Provide the [X, Y] coordinate of the cell's center where the given text is located.  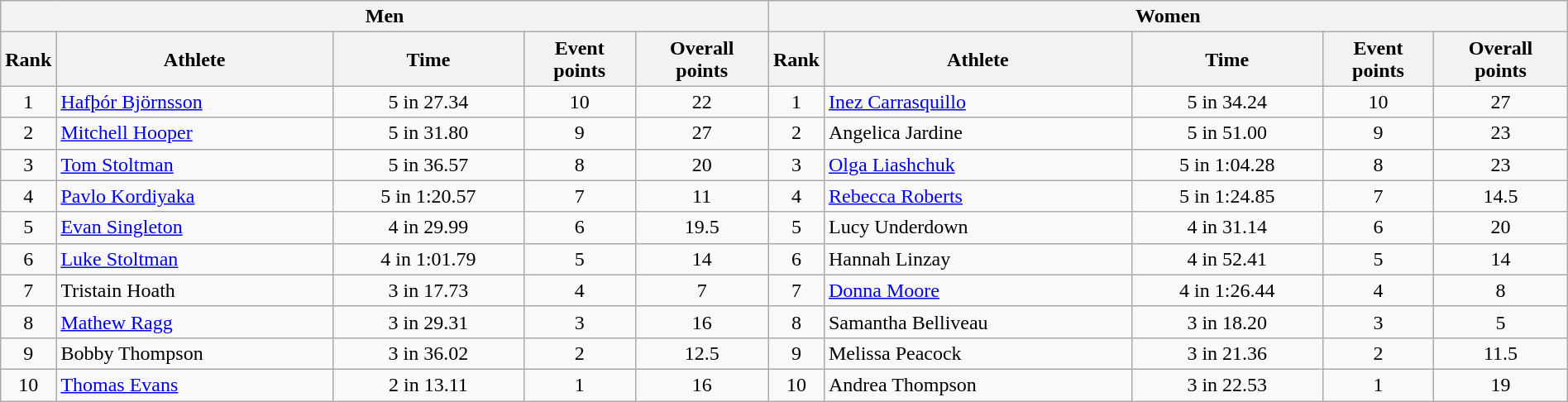
Hafþór Björnsson [195, 102]
3 in 21.36 [1227, 353]
5 in 1:20.57 [428, 196]
Melissa Peacock [978, 353]
11.5 [1500, 353]
Pavlo Kordiyaka [195, 196]
5 in 27.34 [428, 102]
22 [701, 102]
Tristain Hoath [195, 290]
4 in 52.41 [1227, 259]
Bobby Thompson [195, 353]
Luke Stoltman [195, 259]
Samantha Belliveau [978, 322]
Thomas Evans [195, 385]
3 in 29.31 [428, 322]
19.5 [701, 227]
11 [701, 196]
Angelica Jardine [978, 133]
4 in 1:26.44 [1227, 290]
Evan Singleton [195, 227]
3 in 36.02 [428, 353]
4 in 31.14 [1227, 227]
5 in 34.24 [1227, 102]
4 in 1:01.79 [428, 259]
Mitchell Hooper [195, 133]
Mathew Ragg [195, 322]
3 in 18.20 [1227, 322]
Donna Moore [978, 290]
5 in 36.57 [428, 165]
19 [1500, 385]
Olga Liashchuk [978, 165]
Women [1168, 17]
5 in 1:04.28 [1227, 165]
2 in 13.11 [428, 385]
12.5 [701, 353]
3 in 22.53 [1227, 385]
14.5 [1500, 196]
Rebecca Roberts [978, 196]
Hannah Linzay [978, 259]
4 in 29.99 [428, 227]
Inez Carrasquillo [978, 102]
Men [385, 17]
Lucy Underdown [978, 227]
Andrea Thompson [978, 385]
5 in 1:24.85 [1227, 196]
5 in 51.00 [1227, 133]
3 in 17.73 [428, 290]
5 in 31.80 [428, 133]
Tom Stoltman [195, 165]
